Pinpoint the cell where the given text exists, returning its (x, y) midpoint coordinate. 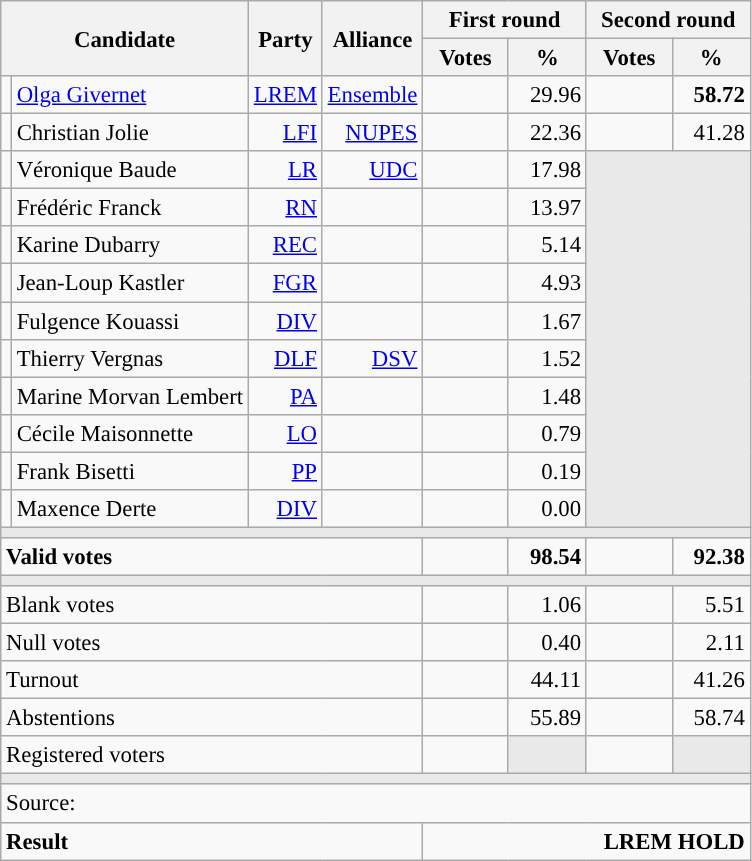
29.96 (547, 95)
92.38 (711, 557)
Véronique Baude (130, 170)
Maxence Derte (130, 509)
Alliance (372, 38)
55.89 (547, 718)
LR (285, 170)
17.98 (547, 170)
LO (285, 433)
44.11 (547, 680)
13.97 (547, 208)
DSV (372, 358)
Olga Givernet (130, 95)
0.40 (547, 643)
1.52 (547, 358)
Registered voters (212, 755)
Thierry Vergnas (130, 358)
1.06 (547, 605)
Party (285, 38)
Turnout (212, 680)
41.28 (711, 133)
5.14 (547, 245)
PA (285, 396)
Second round (668, 20)
REC (285, 245)
Frédéric Franck (130, 208)
Cécile Maisonnette (130, 433)
Candidate (125, 38)
1.67 (547, 321)
5.51 (711, 605)
4.93 (547, 283)
LREM (285, 95)
DLF (285, 358)
Null votes (212, 643)
98.54 (547, 557)
Blank votes (212, 605)
RN (285, 208)
Ensemble (372, 95)
Result (212, 841)
LREM HOLD (586, 841)
First round (505, 20)
2.11 (711, 643)
PP (285, 471)
Valid votes (212, 557)
58.74 (711, 718)
0.00 (547, 509)
Christian Jolie (130, 133)
UDC (372, 170)
NUPES (372, 133)
58.72 (711, 95)
Fulgence Kouassi (130, 321)
Abstentions (212, 718)
0.79 (547, 433)
Marine Morvan Lembert (130, 396)
22.36 (547, 133)
Source: (376, 804)
Jean-Loup Kastler (130, 283)
LFI (285, 133)
Frank Bisetti (130, 471)
FGR (285, 283)
0.19 (547, 471)
Karine Dubarry (130, 245)
41.26 (711, 680)
1.48 (547, 396)
